Return the (X, Y) coordinate for the center point of the cell that contains the specified text.  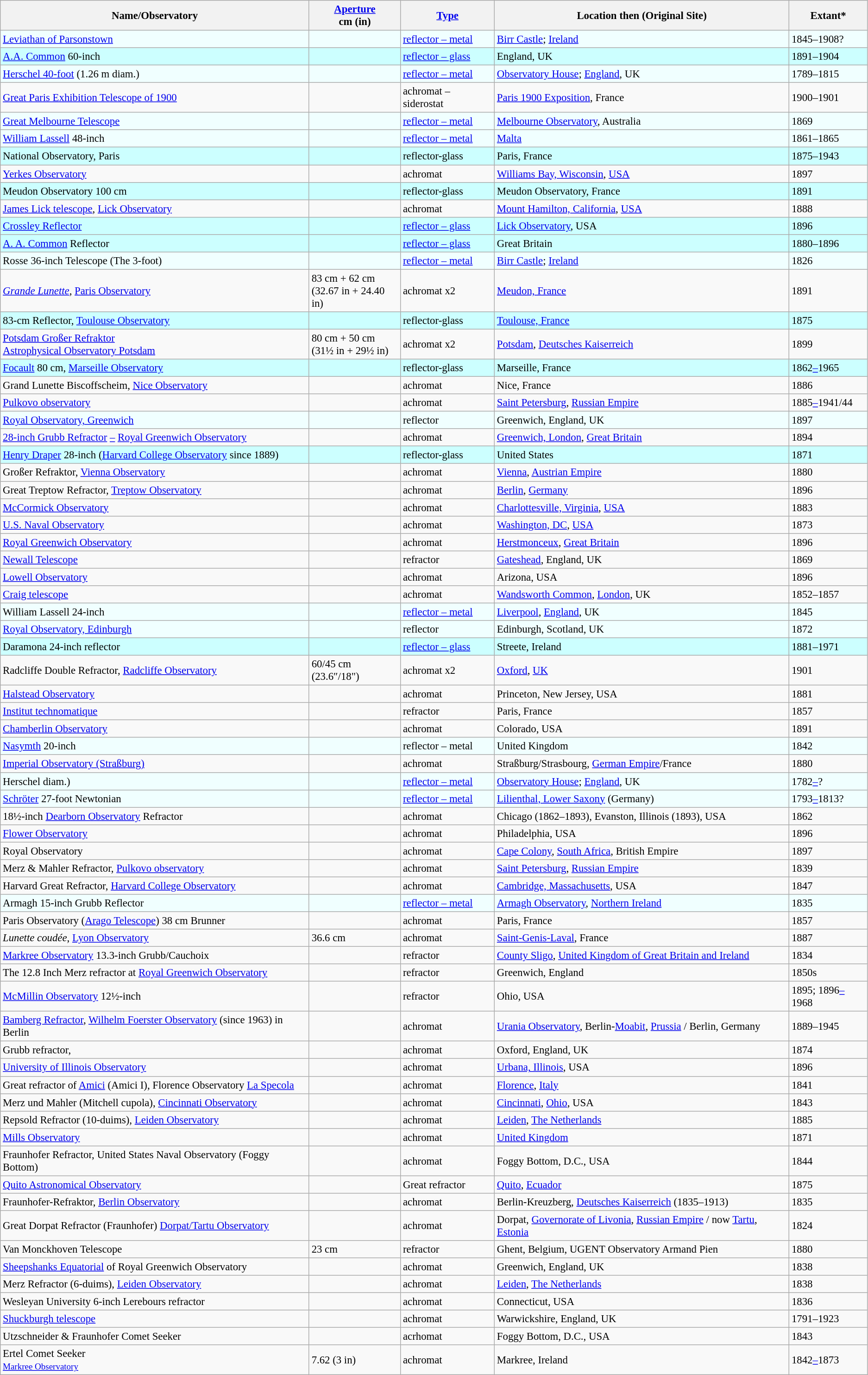
Washington, DC, USA (642, 525)
1887 (828, 938)
Extant* (828, 16)
1888 (828, 209)
1847 (828, 886)
1834 (828, 956)
Cambridge, Massachusetts, USA (642, 886)
1880–1896 (828, 243)
1850s (828, 973)
Florence, Italy (642, 1085)
Lilienthal, Lower Saxony (Germany) (642, 798)
Nasymth 20-inch (155, 747)
Harvard Great Refractor, Harvard College Observatory (155, 886)
Quito, Ecuador (642, 1185)
Charlottesville, Virginia, USA (642, 507)
Mills Observatory (155, 1137)
1789–1815 (828, 74)
Institut technomatique (155, 711)
1824 (828, 1225)
Markree, Ireland (642, 1360)
Wesleyan University 6-inch Lerebours refractor (155, 1302)
Paris 1900 Exposition, France (642, 97)
National Observatory, Paris (155, 156)
Greenwich, England (642, 973)
Vienna, Austrian Empire (642, 473)
Flower Observatory (155, 833)
1861–1865 (828, 139)
Great refractor of Amici (Amici I), Florence Observatory La Specola (155, 1085)
Oxford, UK (642, 670)
Straßburg/Strasbourg, German Empire/France (642, 764)
Herstmonceux, Great Britain (642, 542)
80 cm + 50 cm (31½ in + 29½ in) (355, 344)
1895; 1896–1968 (828, 996)
1862–1965 (828, 368)
Rosse 36-inch Telescope (The 3-foot) (155, 261)
Shuckburgh telescope (155, 1319)
1845 (828, 612)
The 12.8 Inch Merz refractor at Royal Greenwich Observatory (155, 973)
Van Monckhoven Telescope (155, 1249)
Armagh Observatory, Northern Ireland (642, 903)
1891–1904 (828, 57)
Merz & Mahler Refractor, Pulkovo observatory (155, 868)
Ohio, USA (642, 996)
James Lick telescope, Lick Observatory (155, 209)
Bamberg Refractor, Wilhelm Foerster Observatory (since 1963) in Berlin (155, 1026)
Malta (642, 139)
Craig telescope (155, 595)
Chicago (1862–1893), Evanston, Illinois (1893), USA (642, 816)
Arizona, USA (642, 577)
Urania Observatory, Berlin-Moabit, Prussia / Berlin, Germany (642, 1026)
Aperture cm (in) (355, 16)
Grubb refractor, (155, 1050)
Philadelphia, USA (642, 833)
Crossley Reflector (155, 226)
Liverpool, England, UK (642, 612)
Edinburgh, Scotland, UK (642, 629)
Great Britain (642, 243)
1883 (828, 507)
Pulkovo observatory (155, 403)
Armagh 15-inch Grubb Reflector (155, 903)
University of Illinois Observatory (155, 1068)
1782–? (828, 781)
Connecticut, USA (642, 1302)
Saint-Genis-Laval, France (642, 938)
Markree Observatory 13.3-inch Grubb/Cauchoix (155, 956)
1862 (828, 816)
Royal Observatory (155, 851)
Leviathan of Parsonstown (155, 39)
Streete, Ireland (642, 647)
McCormick Observatory (155, 507)
1885–1941/44 (828, 403)
Paris Observatory (Arago Telescope) 38 cm Brunner (155, 920)
Newall Telescope (155, 560)
Grand Lunette Biscoffscheim, Nice Observatory (155, 386)
36.6 cm (355, 938)
Daramona 24-inch reflector (155, 647)
1894 (828, 437)
Lick Observatory, USA (642, 226)
1885 (828, 1120)
Fraunhofer Refractor, United States Naval Observatory (Foggy Bottom) (155, 1161)
U.S. Naval Observatory (155, 525)
Williams Bay, Wisconsin, USA (642, 174)
1889–1945 (828, 1026)
William Lassell 48-inch (155, 139)
Melbourne Observatory, Australia (642, 121)
1826 (828, 261)
Meudon Observatory 100 cm (155, 191)
Berlin-Kreuzberg, Deutsches Kaiserreich (1835–1913) (642, 1202)
1793–1813? (828, 798)
Herschel diam.) (155, 781)
United States (642, 455)
60/45 cm (23.6″/18") (355, 670)
Berlin, Germany (642, 490)
Potsdam, Deutsches Kaiserreich (642, 344)
1873 (828, 525)
Dorpat, Governorate of Livonia, Russian Empire / now Tartu, Estonia (642, 1225)
Fraunhofer-Refraktor, Berlin Observatory (155, 1202)
Type (447, 16)
Location then (Original Site) (642, 16)
Gateshead, England, UK (642, 560)
18½-inch Dearborn Observatory Refractor (155, 816)
1901 (828, 670)
Wandsworth Common, London, UK (642, 595)
Great Dorpat Refractor (Fraunhofer) Dorpat/Tartu Observatory (155, 1225)
Henry Draper 28-inch (Harvard College Observatory since 1889) (155, 455)
Great Melbourne Telescope (155, 121)
Quito Astronomical Observatory (155, 1185)
1836 (828, 1302)
Lowell Observatory (155, 577)
achromat – siderostat (447, 97)
1845–1908? (828, 39)
A. A. Common Reflector (155, 243)
1841 (828, 1085)
Yerkes Observatory (155, 174)
Great refractor (447, 1185)
Marseille, France (642, 368)
Halstead Observatory (155, 694)
Royal Greenwich Observatory (155, 542)
Utzschneider & Fraunhofer Comet Seeker (155, 1337)
Merz Refractor (6-duims), Leiden Observatory (155, 1284)
1842 (828, 747)
1899 (828, 344)
Great Paris Exhibition Telescope of 1900 (155, 97)
1872 (828, 629)
Meudon Observatory, France (642, 191)
28-inch Grubb Refractor – Royal Greenwich Observatory (155, 437)
Sheepshanks Equatorial of Royal Greenwich Observatory (155, 1267)
Warwickshire, England, UK (642, 1319)
1886 (828, 386)
Royal Observatory, Edinburgh (155, 629)
1881–1971 (828, 647)
Royal Observatory, Greenwich (155, 420)
County Sligo, United Kingdom of Great Britain and Ireland (642, 956)
Potsdam Großer Refraktor Astrophysical Observatory Potsdam (155, 344)
Urbana, Illinois, USA (642, 1068)
Cincinnati, Ohio, USA (642, 1103)
1844 (828, 1161)
Greenwich, London, Great Britain (642, 437)
83 cm + 62 cm (32.67 in + 24.40 in) (355, 291)
Colorado, USA (642, 729)
1791–1923 (828, 1319)
1881 (828, 694)
England, UK (642, 57)
Ghent, Belgium, UGENT Observatory Armand Pien (642, 1249)
Mount Hamilton, California, USA (642, 209)
1839 (828, 868)
Great Treptow Refractor, Treptow Observatory (155, 490)
Radcliffe Double Refractor, Radcliffe Observatory (155, 670)
Oxford, England, UK (642, 1050)
A.A. Common 60-inch (155, 57)
Focault 80 cm, Marseille Observatory (155, 368)
1852–1857 (828, 595)
acrhomat (447, 1337)
Lunette coudée, Lyon Observatory (155, 938)
83-cm Reflector, Toulouse Observatory (155, 321)
1900–1901 (828, 97)
Princeton, New Jersey, USA (642, 694)
1875–1943 (828, 156)
Grande Lunette, Paris Observatory (155, 291)
Repsold Refractor (10-duims), Leiden Observatory (155, 1120)
Großer Refraktor, Vienna Observatory (155, 473)
William Lassell 24-inch (155, 612)
Schröter 27-foot Newtonian (155, 798)
Chamberlin Observatory (155, 729)
7.62 (3 in) (355, 1360)
Herschel 40-foot (1.26 m diam.) (155, 74)
1842–1873 (828, 1360)
1874 (828, 1050)
Imperial Observatory (Straßburg) (155, 764)
Meudon, France (642, 291)
Merz und Mahler (Mitchell cupola), Cincinnati Observatory (155, 1103)
23 cm (355, 1249)
Name/Observatory (155, 16)
Nice, France (642, 386)
Toulouse, France (642, 321)
Cape Colony, South Africa, British Empire (642, 851)
Ertel Comet SeekerMarkree Observatory (155, 1360)
McMillin Observatory 12½-inch (155, 996)
